Output the (x, y) coordinate of the center of the cell containing the given text.  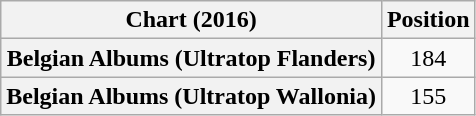
184 (428, 58)
Position (428, 20)
Belgian Albums (Ultratop Flanders) (192, 58)
Chart (2016) (192, 20)
155 (428, 96)
Belgian Albums (Ultratop Wallonia) (192, 96)
